Find where the given text appears and provide that cell's center as (x, y) coordinate. 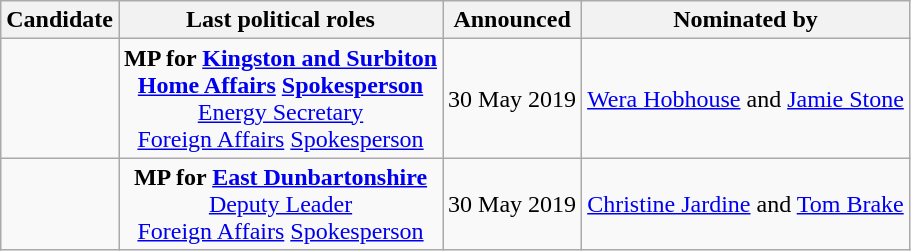
Christine Jardine and Tom Brake (746, 204)
Nominated by (746, 20)
Last political roles (280, 20)
MP for East Dunbartonshire Deputy Leader Foreign Affairs Spokesperson (280, 204)
Candidate (60, 20)
MP for Kingston and Surbiton Home Affairs Spokesperson Energy Secretary Foreign Affairs Spokesperson (280, 98)
Announced (512, 20)
Wera Hobhouse and Jamie Stone (746, 98)
